Locate the cell with the specified text and output its [X, Y] center coordinate. 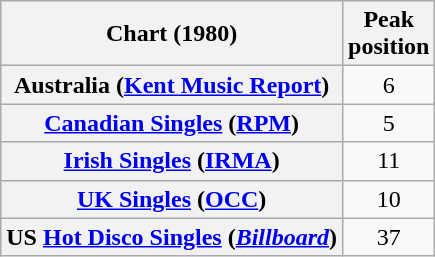
37 [389, 237]
Canadian Singles (RPM) [172, 123]
Chart (1980) [172, 34]
UK Singles (OCC) [172, 199]
5 [389, 123]
Peakposition [389, 34]
US Hot Disco Singles (Billboard) [172, 237]
6 [389, 85]
Australia (Kent Music Report) [172, 85]
11 [389, 161]
Irish Singles (IRMA) [172, 161]
10 [389, 199]
